From the cell containing the given text, extract its center point as [x, y] coordinate. 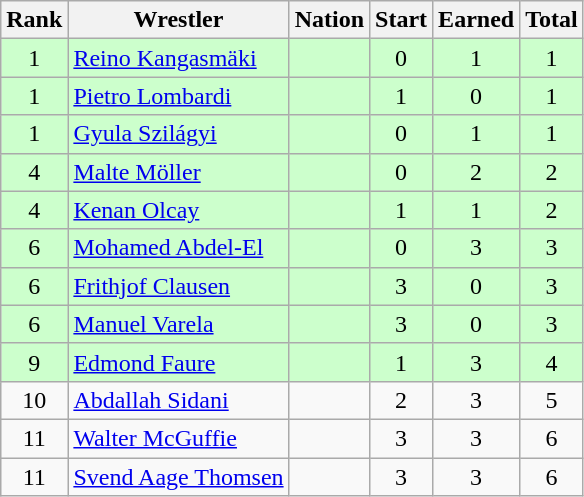
Reino Kangasmäki [178, 58]
Nation [329, 20]
9 [34, 362]
Abdallah Sidani [178, 400]
Manuel Varela [178, 324]
Mohamed Abdel-El [178, 248]
Total [552, 20]
5 [552, 400]
Malte Möller [178, 172]
Earned [476, 20]
10 [34, 400]
Start [402, 20]
Frithjof Clausen [178, 286]
Walter McGuffie [178, 438]
Kenan Olcay [178, 210]
Rank [34, 20]
Pietro Lombardi [178, 96]
Gyula Szilágyi [178, 134]
Wrestler [178, 20]
Svend Aage Thomsen [178, 477]
Edmond Faure [178, 362]
